Identify which cell holds the provided text, then report its [X, Y] central coordinate. 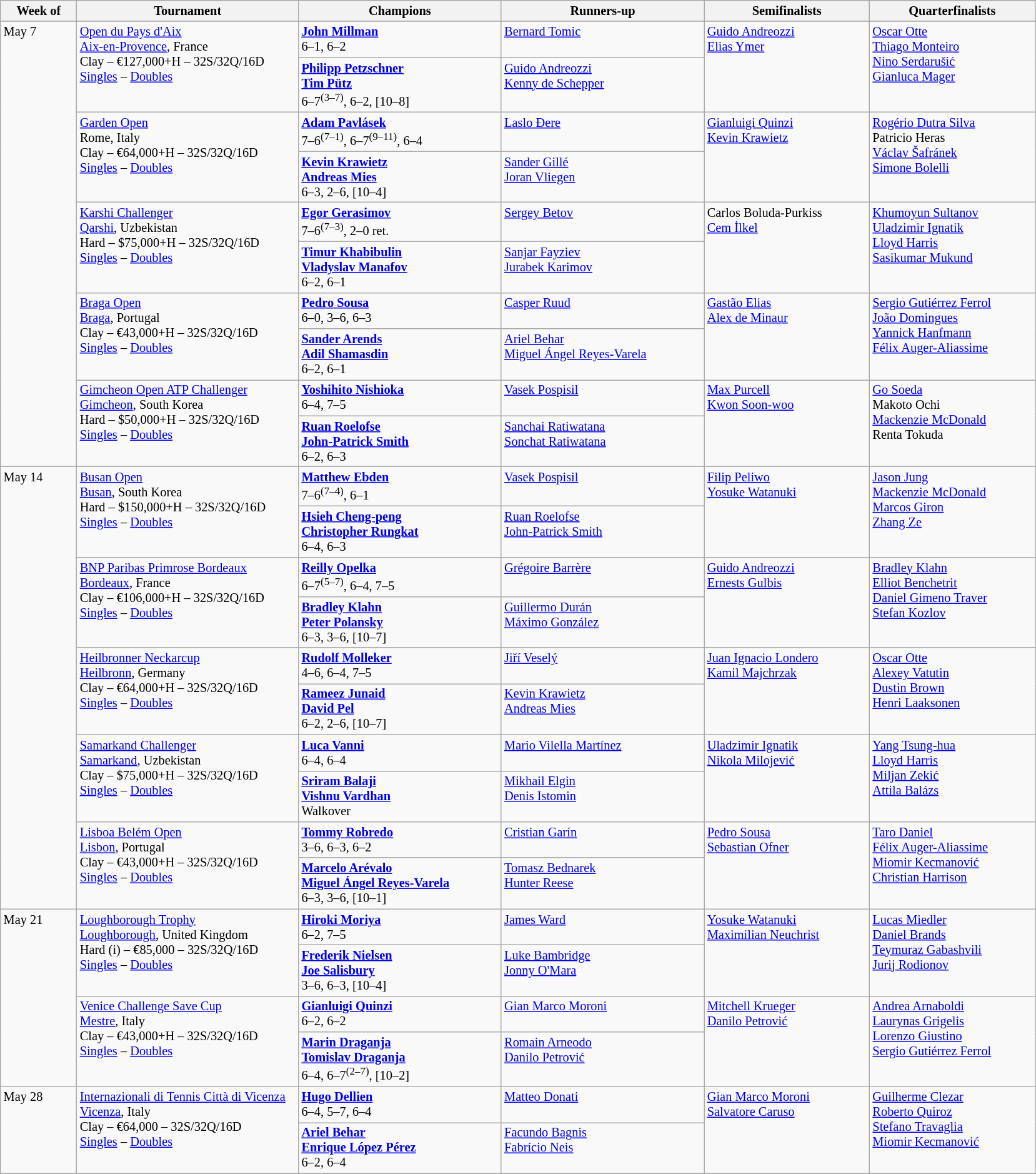
Marcelo Arévalo Miguel Ángel Reyes-Varela6–3, 3–6, [10–1] [400, 883]
Pedro Sousa Sebastian Ofner [787, 865]
Gianluigi Quinzi Kevin Krawietz [787, 158]
May 28 [39, 1130]
Heilbronner NeckarcupHeilbronn, Germany Clay – €64,000+H – 32S/32Q/16DSingles – Doubles [187, 691]
Matteo Donati [602, 1105]
Hiroki Moriya6–2, 7–5 [400, 927]
Ruan Roelofse John-Patrick Smith [602, 531]
Ariel Behar Miguel Ángel Reyes-Varela [602, 354]
Sergio Gutiérrez Ferrol João Domingues Yannick Hanfmann Félix Auger-Aliassime [952, 336]
Uladzimir Ignatik Nikola Milojević [787, 778]
Sanjar Fayziev Jurabek Karimov [602, 267]
Go Soeda Makoto Ochi Mackenzie McDonald Renta Tokuda [952, 423]
Matthew Ebden7–6(7–4), 6–1 [400, 486]
Sander Gillé Joran Vliegen [602, 177]
Grégoire Barrère [602, 576]
Kevin Krawietz Andreas Mies [602, 709]
John Millman6–1, 6–2 [400, 39]
Yoshihito Nishioka6–4, 7–5 [400, 398]
Week of [39, 11]
Cristian Garín [602, 840]
Luca Vanni6–4, 6–4 [400, 753]
Philipp Petzschner Tim Pütz6–7(3–7), 6–2, [10–8] [400, 85]
Yang Tsung-hua Lloyd Harris Miljan Zekić Attila Balázs [952, 778]
Sergey Betov [602, 221]
Tomasz Bednarek Hunter Reese [602, 883]
Khumoyun Sultanov Uladzimir Ignatik Lloyd Harris Sasikumar Mukund [952, 248]
Bernard Tomic [602, 39]
Pedro Sousa6–0, 3–6, 6–3 [400, 311]
Timur Khabibulin Vladyslav Manafov6–2, 6–1 [400, 267]
Loughborough TrophyLoughborough, United Kingdom Hard (i) – €85,000 – 32S/32Q/16DSingles – Doubles [187, 953]
Lisboa Belém OpenLisbon, Portugal Clay – €43,000+H – 32S/32Q/16DSingles – Doubles [187, 865]
Bradley Klahn Peter Polansky6–3, 3–6, [10–7] [400, 622]
Kevin Krawietz Andreas Mies6–3, 2–6, [10–4] [400, 177]
Rudolf Molleker4–6, 6–4, 7–5 [400, 666]
Oscar Otte Alexey Vatutin Dustin Brown Henri Laaksonen [952, 691]
Taro Daniel Félix Auger-Aliassime Miomir Kecmanović Christian Harrison [952, 865]
Rameez Junaid David Pel6–2, 2–6, [10–7] [400, 709]
Andrea Arnaboldi Laurynas Grigelis Lorenzo Giustino Sergio Gutiérrez Ferrol [952, 1041]
Gian Marco Moroni [602, 1014]
Ruan Roelofse John-Patrick Smith6–2, 6–3 [400, 441]
Mario Vilella Martínez [602, 753]
Sanchai Ratiwatana Sonchat Ratiwatana [602, 441]
Guido Andreozzi Ernests Gulbis [787, 603]
Laslo Đere [602, 131]
Tournament [187, 11]
Facundo Bagnis Fabrício Neis [602, 1148]
Tommy Robredo3–6, 6–3, 6–2 [400, 840]
Gimcheon Open ATP ChallengerGimcheon, South Korea Hard – $50,000+H – 32S/32Q/16DSingles – Doubles [187, 423]
Runners-up [602, 11]
Egor Gerasimov7–6(7–3), 2–0 ret. [400, 221]
Busan OpenBusan, South Korea Hard – $150,000+H – 32S/32Q/16DSingles – Doubles [187, 511]
May 7 [39, 244]
Internazionali di Tennis Città di VicenzaVicenza, Italy Clay – €64,000 – 32S/32Q/16DSingles – Doubles [187, 1130]
Karshi ChallengerQarshi, Uzbekistan Hard – $75,000+H – 32S/32Q/16DSingles – Doubles [187, 248]
Sander Arends Adil Shamasdin6–2, 6–1 [400, 354]
Gastão Elias Alex de Minaur [787, 336]
Hugo Dellien6–4, 5–7, 6–4 [400, 1105]
Marin Draganja Tomislav Draganja6–4, 6–7(2–7), [10–2] [400, 1059]
Venice Challenge Save CupMestre, Italy Clay – €43,000+H – 32S/32Q/16DSingles – Doubles [187, 1041]
Oscar Otte Thiago Monteiro Nino Serdarušić Gianluca Mager [952, 66]
Mikhail Elgin Denis Istomin [602, 796]
Guilherme Clezar Roberto Quiroz Stefano Travaglia Miomir Kecmanović [952, 1130]
Carlos Boluda-Purkiss Cem İlkel [787, 248]
Hsieh Cheng-peng Christopher Rungkat6–4, 6–3 [400, 531]
Yosuke Watanuki Maximilian Neuchrist [787, 953]
Casper Ruud [602, 311]
Luke Bambridge Jonny O'Mara [602, 970]
Samarkand ChallengerSamarkand, Uzbekistan Clay – $75,000+H – 32S/32Q/16DSingles – Doubles [187, 778]
Braga OpenBraga, Portugal Clay – €43,000+H – 32S/32Q/16DSingles – Doubles [187, 336]
Jiří Veselý [602, 666]
Guido Andreozzi Elias Ymer [787, 66]
May 21 [39, 998]
Juan Ignacio Londero Kamil Majchrzak [787, 691]
Frederik Nielsen Joe Salisbury3–6, 6–3, [10–4] [400, 970]
Ariel Behar Enrique López Pérez6–2, 6–4 [400, 1148]
Semifinalists [787, 11]
Sriram Balaji Vishnu VardhanWalkover [400, 796]
Guido Andreozzi Kenny de Schepper [602, 85]
Quarterfinalists [952, 11]
Filip Peliwo Yosuke Watanuki [787, 511]
Mitchell Krueger Danilo Petrović [787, 1041]
Rogério Dutra Silva Patricio Heras Václav Šafránek Simone Bolelli [952, 158]
Guillermo Durán Máximo González [602, 622]
Bradley Klahn Elliot Benchetrit Daniel Gimeno Traver Stefan Kozlov [952, 603]
Jason Jung Mackenzie McDonald Marcos Giron Zhang Ze [952, 511]
Gian Marco Moroni Salvatore Caruso [787, 1130]
Adam Pavlásek7–6(7–1), 6–7(9–11), 6–4 [400, 131]
Max Purcell Kwon Soon-woo [787, 423]
May 14 [39, 688]
Garden OpenRome, Italy Clay – €64,000+H – 32S/32Q/16DSingles – Doubles [187, 158]
Gianluigi Quinzi6–2, 6–2 [400, 1014]
Champions [400, 11]
BNP Paribas Primrose BordeauxBordeaux, France Clay – €106,000+H – 32S/32Q/16DSingles – Doubles [187, 603]
Lucas Miedler Daniel Brands Teymuraz Gabashvili Jurij Rodionov [952, 953]
Romain Arneodo Danilo Petrović [602, 1059]
Reilly Opelka6–7(5–7), 6–4, 7–5 [400, 576]
Open du Pays d'AixAix-en-Provence, France Clay – €127,000+H – 32S/32Q/16DSingles – Doubles [187, 66]
James Ward [602, 927]
